Identify which cell holds the provided text, then report its (X, Y) central coordinate. 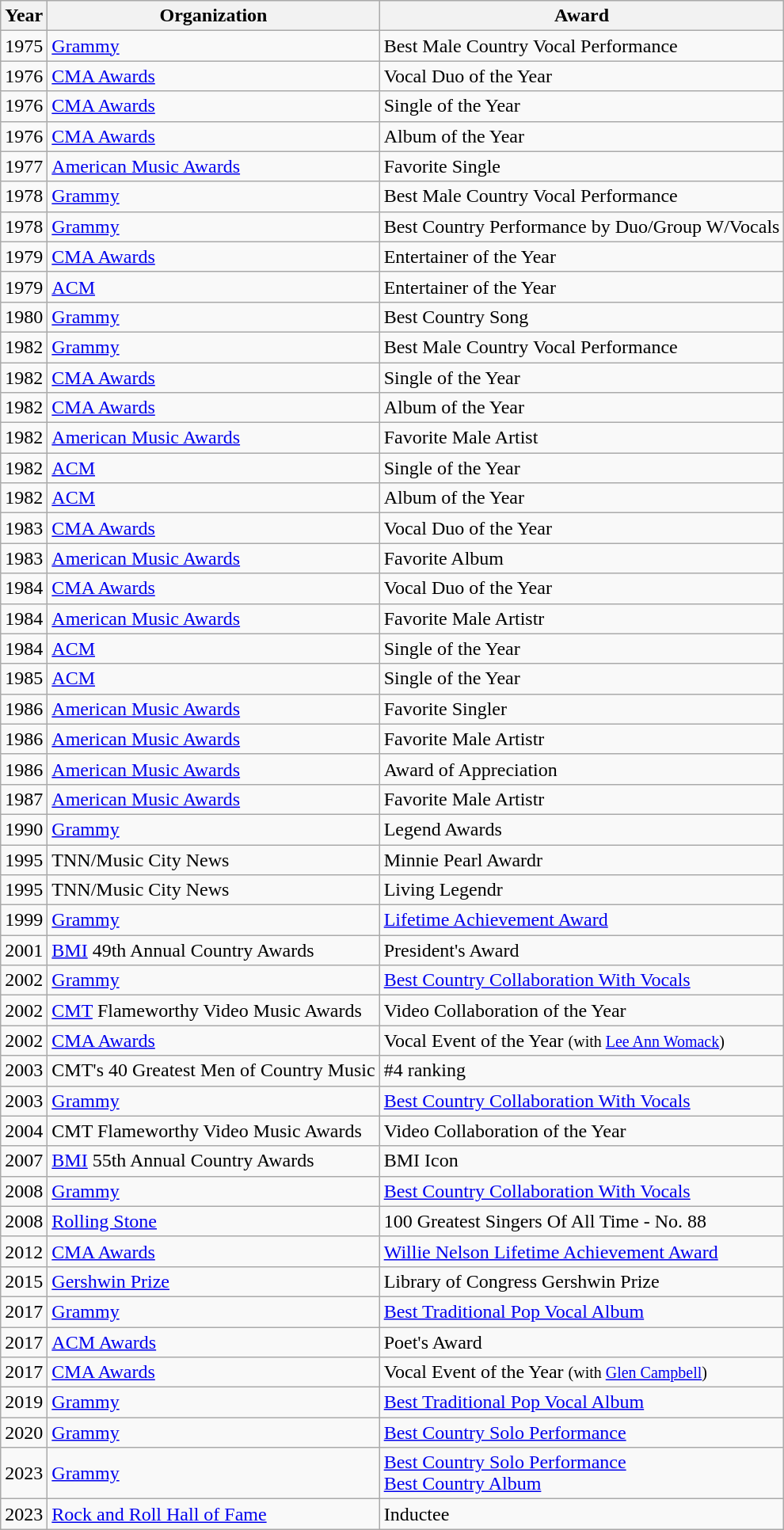
Favorite Male Artist (581, 438)
Best Country Solo Performance (581, 1433)
Living Legendr (581, 890)
Favorite Album (581, 558)
2004 (24, 1131)
Rock and Roll Hall of Fame (214, 1514)
2015 (24, 1281)
2007 (24, 1161)
Library of Congress Gershwin Prize (581, 1281)
1987 (24, 799)
CMT's 40 Greatest Men of Country Music (214, 1071)
2020 (24, 1433)
Rolling Stone (214, 1221)
2012 (24, 1251)
Best Country Solo PerformanceBest Country Album (581, 1473)
Organization (214, 16)
100 Greatest Singers Of All Time - No. 88 (581, 1221)
Poet's Award (581, 1342)
BMI Icon (581, 1161)
Vocal Event of the Year (with Glen Campbell) (581, 1372)
Year (24, 16)
Gershwin Prize (214, 1281)
Favorite Single (581, 166)
Willie Nelson Lifetime Achievement Award (581, 1251)
BMI 49th Annual Country Awards (214, 950)
1999 (24, 920)
1975 (24, 46)
1977 (24, 166)
Legend Awards (581, 829)
President's Award (581, 950)
1980 (24, 317)
Favorite Singler (581, 709)
BMI 55th Annual Country Awards (214, 1161)
Lifetime Achievement Award (581, 920)
Award (581, 16)
Best Country Performance by Duo/Group W/Vocals (581, 226)
Best Country Song (581, 317)
1990 (24, 829)
2001 (24, 950)
1985 (24, 679)
Minnie Pearl Awardr (581, 859)
2019 (24, 1402)
Vocal Event of the Year (with Lee Ann Womack) (581, 1041)
#4 ranking (581, 1071)
ACM Awards (214, 1342)
Inductee (581, 1514)
Award of Appreciation (581, 769)
